Search for the cell housing the specified text and yield its (x, y) center coordinate. 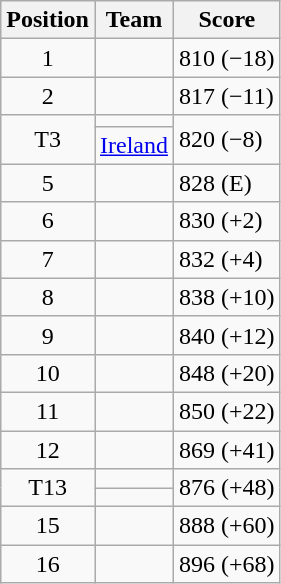
828 (E) (228, 183)
869 (+41) (228, 449)
11 (48, 411)
Team (134, 20)
850 (+22) (228, 411)
6 (48, 221)
888 (+60) (228, 526)
16 (48, 564)
820 (−8) (228, 140)
830 (+2) (228, 221)
12 (48, 449)
T3 (48, 140)
810 (−18) (228, 58)
8 (48, 297)
T13 (48, 488)
832 (+4) (228, 259)
Score (228, 20)
15 (48, 526)
848 (+20) (228, 373)
Position (48, 20)
840 (+12) (228, 335)
7 (48, 259)
876 (+48) (228, 488)
817 (−11) (228, 96)
1 (48, 58)
Ireland (134, 145)
9 (48, 335)
10 (48, 373)
896 (+68) (228, 564)
5 (48, 183)
2 (48, 96)
838 (+10) (228, 297)
